Output the [X, Y] coordinate of the center of the cell containing the given text.  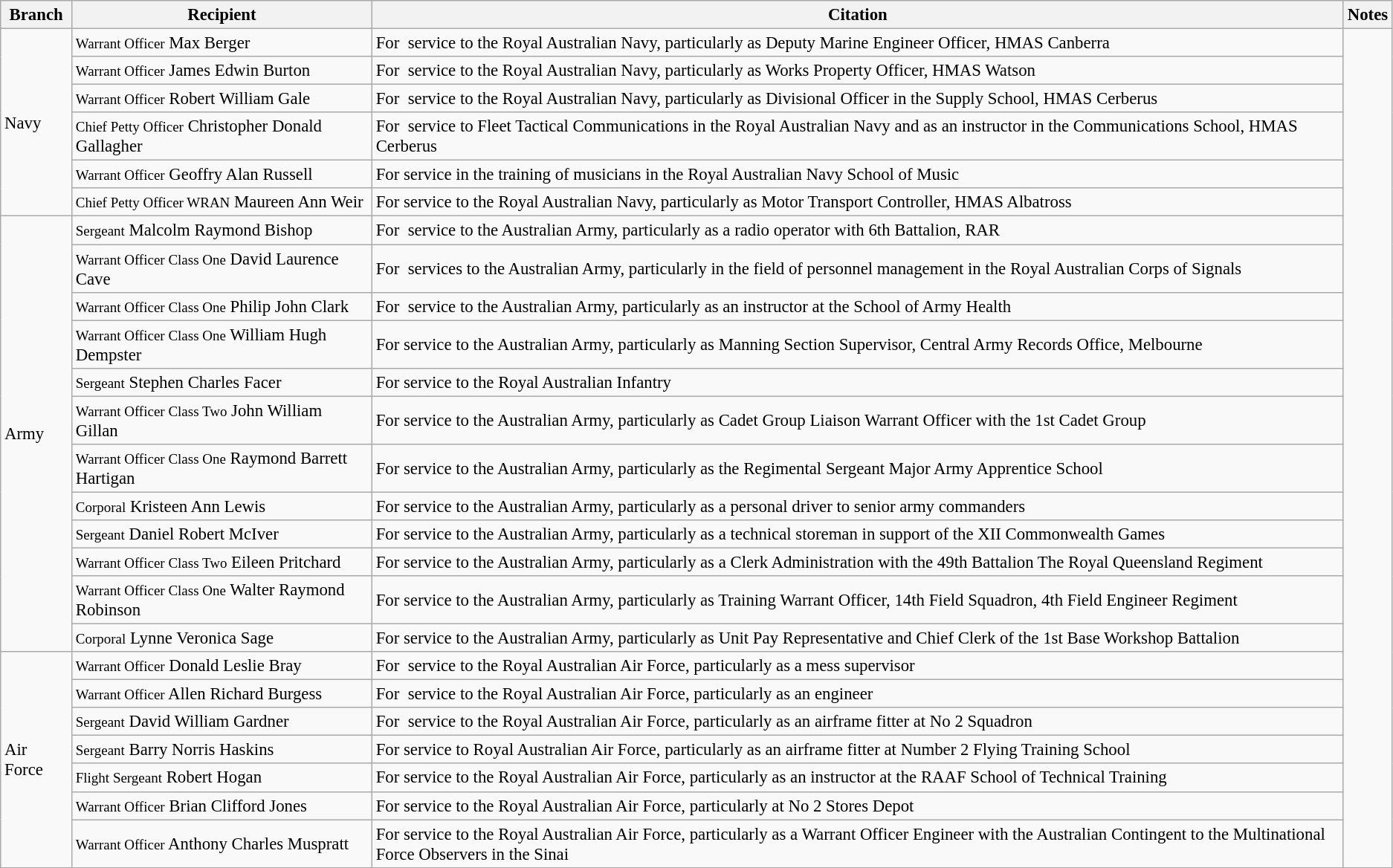
For service to the Royal Australian Navy, particularly as Works Property Officer, HMAS Watson [858, 71]
Recipient [222, 15]
For services to the Australian Army, particularly in the field of personnel management in the Royal Australian Corps of Signals [858, 269]
For service to the Australian Army, particularly as a personal driver to senior army commanders [858, 506]
Sergeant Stephen Charles Facer [222, 382]
For service to the Australian Army, particularly as a radio operator with 6th Battalion, RAR [858, 230]
Corporal Lynne Veronica Sage [222, 638]
For service to the Australian Army, particularly as a Clerk Administration with the 49th Battalion The Royal Queensland Regiment [858, 562]
Navy [36, 123]
Warrant Officer Class One Philip John Clark [222, 306]
Warrant Officer Class One William Hugh Dempster [222, 345]
Warrant Officer Allen Richard Burgess [222, 694]
Warrant Officer Anthony Charles Muspratt [222, 844]
Warrant Officer Class Two John William Gillan [222, 421]
Branch [36, 15]
Warrant Officer Class Two Eileen Pritchard [222, 562]
For service to Royal Australian Air Force, particularly as an airframe fitter at Number 2 Flying Training School [858, 750]
For service to the Australian Army, particularly as an instructor at the School of Army Health [858, 306]
Chief Petty Officer Christopher Donald Gallagher [222, 137]
For service to the Royal Australian Navy, particularly as Deputy Marine Engineer Officer, HMAS Canberra [858, 43]
For service to the Royal Australian Air Force, particularly at No 2 Stores Depot [858, 806]
For service to the Australian Army, particularly as a technical storeman in support of the XII Commonwealth Games [858, 534]
Notes [1368, 15]
Warrant Officer Geoffry Alan Russell [222, 175]
For service to the Royal Australian Air Force, particularly as an airframe fitter at No 2 Squadron [858, 722]
Sergeant Malcolm Raymond Bishop [222, 230]
Army [36, 434]
For service to the Australian Army, particularly as the Regimental Sergeant Major Army Apprentice School [858, 468]
Warrant Officer Class One David Laurence Cave [222, 269]
Warrant Officer Class One Walter Raymond Robinson [222, 600]
For service to the Royal Australian Infantry [858, 382]
For service in the training of musicians in the Royal Australian Navy School of Music [858, 175]
For service to the Australian Army, particularly as Unit Pay Representative and Chief Clerk of the 1st Base Workshop Battalion [858, 638]
Warrant Officer Brian Clifford Jones [222, 806]
Air Force [36, 759]
Corporal Kristeen Ann Lewis [222, 506]
For service to the Royal Australian Air Force, particularly as a mess supervisor [858, 666]
Citation [858, 15]
Warrant Officer Class One Raymond Barrett Hartigan [222, 468]
Warrant Officer Donald Leslie Bray [222, 666]
For service to the Royal Australian Navy, particularly as Divisional Officer in the Supply School, HMAS Cerberus [858, 99]
Warrant Officer Robert William Gale [222, 99]
For service to the Royal Australian Air Force, particularly as an instructor at the RAAF School of Technical Training [858, 778]
For service to the Royal Australian Navy, particularly as Motor Transport Controller, HMAS Albatross [858, 203]
For service to the Australian Army, particularly as Cadet Group Liaison Warrant Officer with the 1st Cadet Group [858, 421]
For service to the Australian Army, particularly as Training Warrant Officer, 14th Field Squadron, 4th Field Engineer Regiment [858, 600]
Sergeant Daniel Robert McIver [222, 534]
Sergeant Barry Norris Haskins [222, 750]
Warrant Officer Max Berger [222, 43]
Flight Sergeant Robert Hogan [222, 778]
For service to the Australian Army, particularly as Manning Section Supervisor, Central Army Records Office, Melbourne [858, 345]
Warrant Officer James Edwin Burton [222, 71]
Chief Petty Officer WRAN Maureen Ann Weir [222, 203]
For service to Fleet Tactical Communications in the Royal Australian Navy and as an instructor in the Communications School, HMAS Cerberus [858, 137]
For service to the Royal Australian Air Force, particularly as an engineer [858, 694]
Sergeant David William Gardner [222, 722]
